Capture the cell that displays the provided text and extract its [X, Y] central coordinate. 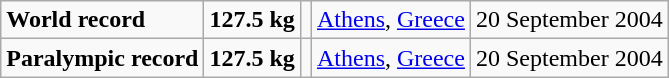
World record [102, 20]
Paralympic record [102, 58]
